Determine the (x, y) coordinate at the center of the cell enclosing the given text.  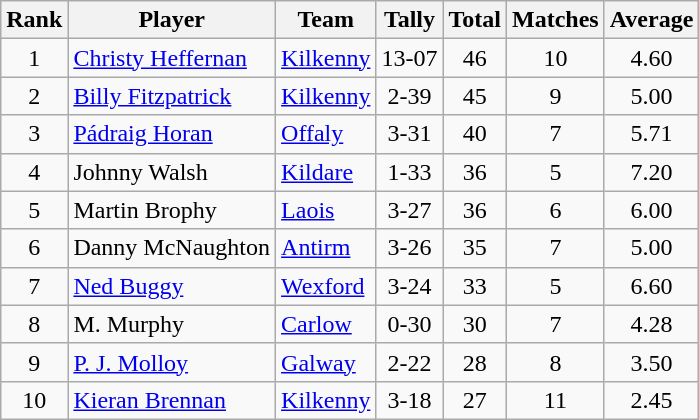
45 (475, 96)
46 (475, 58)
Martin Brophy (172, 210)
Offaly (326, 134)
4 (34, 172)
3-27 (410, 210)
Billy Fitzpatrick (172, 96)
Matches (556, 20)
Rank (34, 20)
11 (556, 400)
Ned Buggy (172, 286)
3-18 (410, 400)
7.20 (652, 172)
33 (475, 286)
0-30 (410, 324)
35 (475, 248)
2-39 (410, 96)
5.71 (652, 134)
4.60 (652, 58)
Laois (326, 210)
3 (34, 134)
Wexford (326, 286)
30 (475, 324)
Kildare (326, 172)
Average (652, 20)
Antirm (326, 248)
1-33 (410, 172)
M. Murphy (172, 324)
40 (475, 134)
Christy Heffernan (172, 58)
Galway (326, 362)
3.50 (652, 362)
Tally (410, 20)
1 (34, 58)
3-24 (410, 286)
Johnny Walsh (172, 172)
3-26 (410, 248)
Team (326, 20)
3-31 (410, 134)
6.00 (652, 210)
28 (475, 362)
2 (34, 96)
P. J. Molloy (172, 362)
4.28 (652, 324)
Danny McNaughton (172, 248)
6.60 (652, 286)
Total (475, 20)
Pádraig Horan (172, 134)
2-22 (410, 362)
Carlow (326, 324)
2.45 (652, 400)
27 (475, 400)
Kieran Brennan (172, 400)
Player (172, 20)
13-07 (410, 58)
